From the cell containing the given text, extract its center point as [x, y] coordinate. 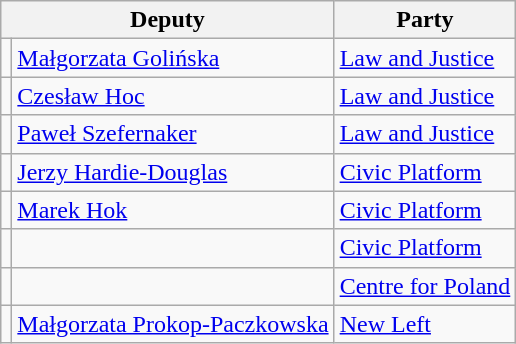
Jerzy Hardie-Douglas [173, 172]
Małgorzata Prokop-Paczkowska [173, 324]
Czesław Hoc [173, 96]
Marek Hok [173, 210]
Deputy [168, 20]
Centre for Poland [425, 286]
Paweł Szefernaker [173, 134]
Małgorzata Golińska [173, 58]
New Left [425, 324]
Party [425, 20]
